Provide the (x, y) coordinate of the cell's center where the given text is located.  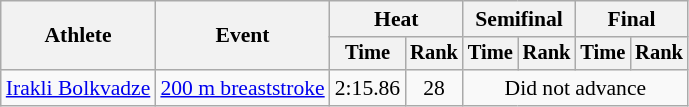
Irakli Bolkvadze (78, 88)
Athlete (78, 36)
28 (434, 88)
Final (631, 19)
Semifinal (519, 19)
200 m breaststroke (242, 88)
Did not advance (576, 88)
Heat (396, 19)
2:15.86 (368, 88)
Event (242, 36)
